Determine the [X, Y] coordinate at the center of the cell enclosing the given text.  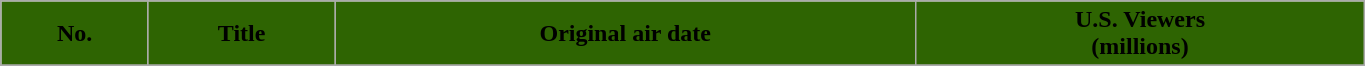
Original air date [626, 34]
No. [75, 34]
Title [241, 34]
U.S. Viewers(millions) [1140, 34]
